Find where the given text appears and provide that cell's center as [x, y] coordinate. 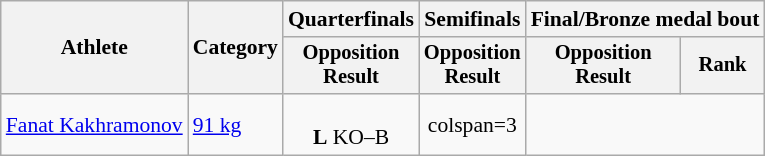
Fanat Kakhramonov [94, 124]
Athlete [94, 48]
91 kg [236, 124]
Final/Bronze medal bout [646, 19]
Semifinals [472, 19]
Quarterfinals [351, 19]
colspan=3 [472, 124]
Category [236, 48]
L KO–B [351, 124]
Rank [723, 66]
